Return (x, y) of the center of cell containing provided text 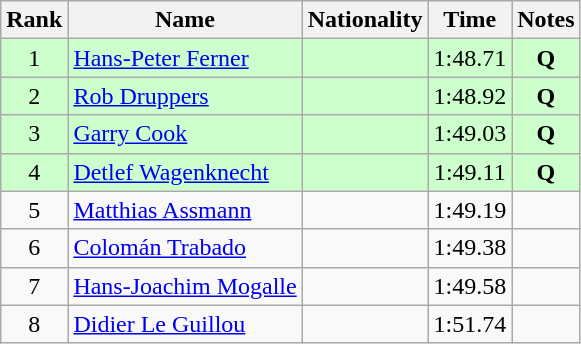
1:48.92 (470, 96)
1 (34, 58)
1:49.19 (470, 210)
Time (470, 20)
2 (34, 96)
1:49.03 (470, 134)
Garry Cook (185, 134)
7 (34, 286)
1:49.58 (470, 286)
1:49.11 (470, 172)
Notes (546, 20)
Hans-Joachim Mogalle (185, 286)
8 (34, 324)
Nationality (365, 20)
1:48.71 (470, 58)
5 (34, 210)
Matthias Assmann (185, 210)
Name (185, 20)
6 (34, 248)
4 (34, 172)
Hans-Peter Ferner (185, 58)
3 (34, 134)
1:49.38 (470, 248)
Rob Druppers (185, 96)
Rank (34, 20)
Didier Le Guillou (185, 324)
1:51.74 (470, 324)
Colomán Trabado (185, 248)
Detlef Wagenknecht (185, 172)
